Search for the cell housing the specified text and yield its (x, y) center coordinate. 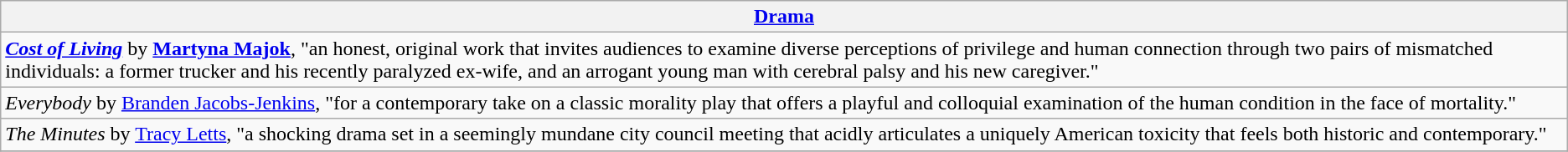
Drama (784, 17)
